Pinpoint the cell where the given text exists, returning its [x, y] midpoint coordinate. 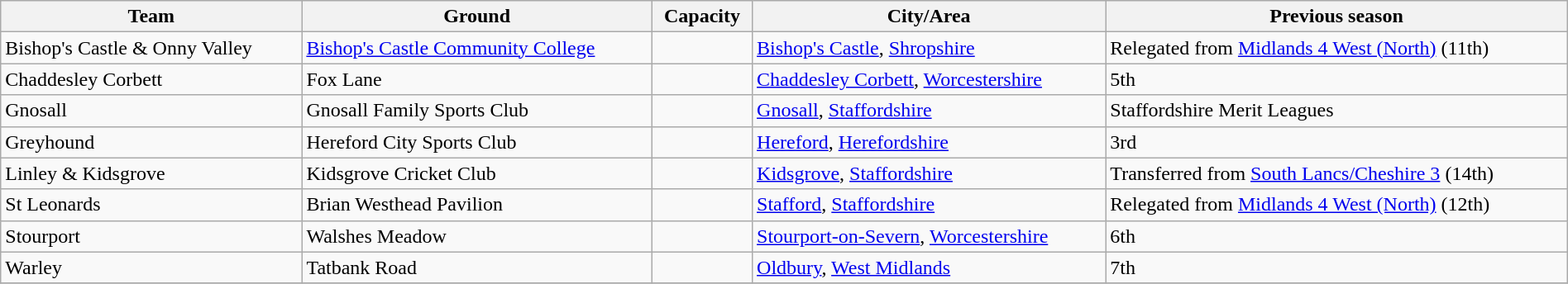
Transferred from South Lancs/Cheshire 3 (14th) [1336, 173]
Kidsgrove, Staffordshire [930, 173]
Staffordshire Merit Leagues [1336, 111]
3rd [1336, 142]
City/Area [930, 17]
Bishop's Castle, Shropshire [930, 48]
St Leonards [151, 205]
Stafford, Staffordshire [930, 205]
Hereford, Herefordshire [930, 142]
Linley & Kidsgrove [151, 173]
Previous season [1336, 17]
7th [1336, 267]
Team [151, 17]
5th [1336, 79]
Relegated from Midlands 4 West (North) (11th) [1336, 48]
Greyhound [151, 142]
Walshes Meadow [476, 236]
Stourport [151, 236]
Gnosall Family Sports Club [476, 111]
Chaddesley Corbett, Worcestershire [930, 79]
6th [1336, 236]
Bishop's Castle Community College [476, 48]
Kidsgrove Cricket Club [476, 173]
Tatbank Road [476, 267]
Brian Westhead Pavilion [476, 205]
Bishop's Castle & Onny Valley [151, 48]
Gnosall [151, 111]
Gnosall, Staffordshire [930, 111]
Ground [476, 17]
Warley [151, 267]
Oldbury, West Midlands [930, 267]
Hereford City Sports Club [476, 142]
Chaddesley Corbett [151, 79]
Fox Lane [476, 79]
Relegated from Midlands 4 West (North) (12th) [1336, 205]
Stourport-on-Severn, Worcestershire [930, 236]
Capacity [701, 17]
